Scan for the cell matching the given text and deliver its [X, Y] coordinate at center. 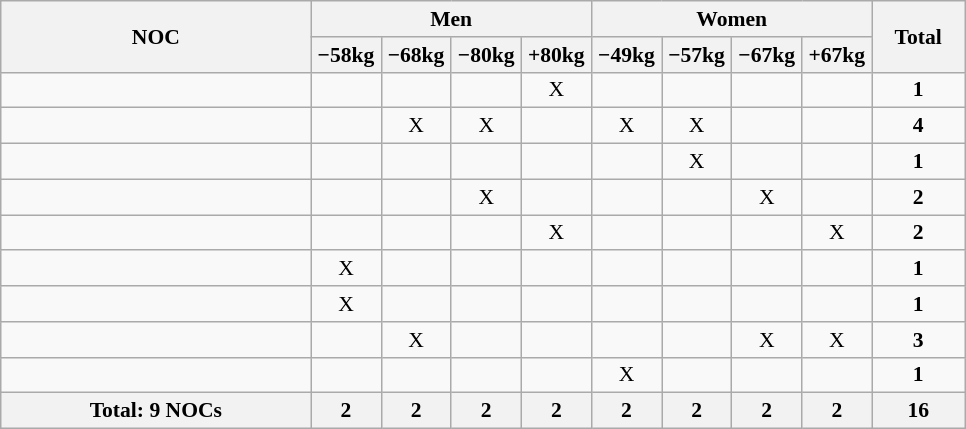
+67kg [837, 55]
Total [918, 36]
NOC [156, 36]
−57kg [697, 55]
Women [731, 19]
Total: 9 NOCs [156, 411]
16 [918, 411]
+80kg [556, 55]
−49kg [626, 55]
Men [451, 19]
−68kg [416, 55]
3 [918, 340]
−67kg [767, 55]
−58kg [346, 55]
4 [918, 126]
−80kg [486, 55]
